Return (x, y) of the center of cell containing provided text 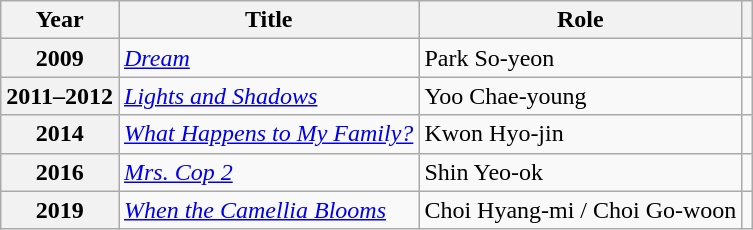
2009 (60, 58)
Role (580, 20)
Yoo Chae-young (580, 96)
2019 (60, 210)
Choi Hyang-mi / Choi Go-woon (580, 210)
Title (268, 20)
Park So-yeon (580, 58)
2014 (60, 134)
2016 (60, 172)
When the Camellia Blooms (268, 210)
Kwon Hyo-jin (580, 134)
Lights and Shadows (268, 96)
2011–2012 (60, 96)
Year (60, 20)
Mrs. Cop 2 (268, 172)
Dream (268, 58)
Shin Yeo-ok (580, 172)
What Happens to My Family? (268, 134)
